Locate the cell with the specified text and output its [X, Y] center coordinate. 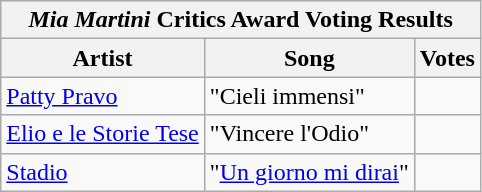
Elio e le Storie Tese [103, 134]
Mia Martini Critics Award Voting Results [241, 20]
"Un giorno mi dirai" [309, 172]
Patty Pravo [103, 96]
"Vincere l'Odio" [309, 134]
Song [309, 58]
"Cieli immensi" [309, 96]
Artist [103, 58]
Votes [447, 58]
Stadio [103, 172]
